Return (X, Y) of the center of cell containing provided text 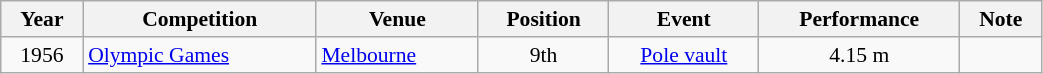
Position (544, 19)
Venue (397, 19)
Performance (860, 19)
9th (544, 55)
Year (42, 19)
Melbourne (397, 55)
4.15 m (860, 55)
Pole vault (684, 55)
Note (1001, 19)
Olympic Games (200, 55)
Competition (200, 19)
1956 (42, 55)
Event (684, 19)
